For the text-containing cell, return its midpoint in [x, y] coordinate format. 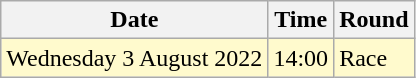
Round [374, 20]
Time [301, 20]
Date [134, 20]
14:00 [301, 58]
Race [374, 58]
Wednesday 3 August 2022 [134, 58]
